Find where the given text appears and provide that cell's center as [x, y] coordinate. 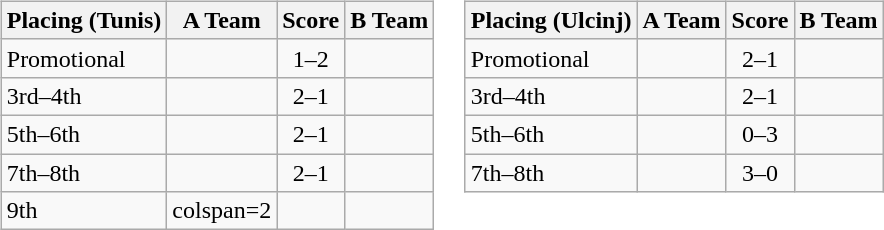
3–0 [760, 173]
Placing (Ulcinj) [551, 20]
1–2 [311, 58]
colspan=2 [222, 211]
Placing (Tunis) [84, 20]
9th [84, 211]
0–3 [760, 134]
